Capture the cell that displays the provided text and extract its (X, Y) central coordinate. 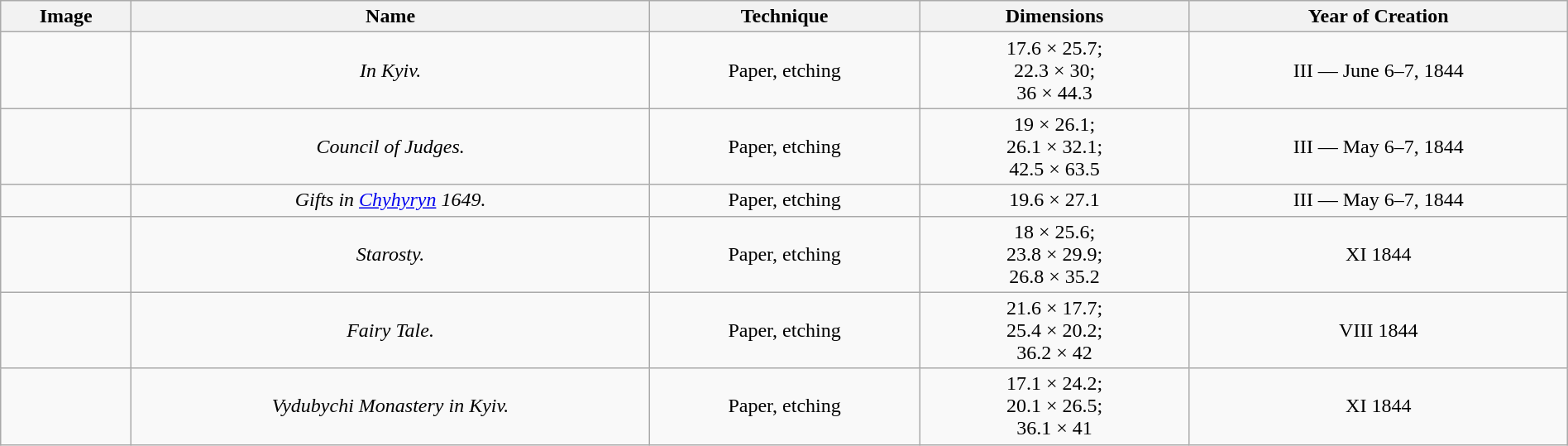
19.6 × 27.1 (1054, 200)
Council of Judges. (390, 146)
Year of Creation (1378, 17)
Image (66, 17)
Gifts in Chyhyryn 1649. (390, 200)
Name (390, 17)
21.6 × 17.7; 25.4 × 20.2; 36.2 × 42 (1054, 330)
VIII 1844 (1378, 330)
17.6 × 25.7; 22.3 × 30;36 × 44.3 (1054, 70)
18 × 25.6; 23.8 × 29.9; 26.8 × 35.2 (1054, 254)
Fairy Tale. (390, 330)
III — June 6–7, 1844 (1378, 70)
19 × 26.1; 26.1 × 32.1;42.5 × 63.5 (1054, 146)
Technique (784, 17)
Starosty. (390, 254)
Dimensions (1054, 17)
17.1 × 24.2; 20.1 × 26.5; 36.1 × 41 (1054, 406)
In Kyiv. (390, 70)
Vydubychi Monastery in Kyiv. (390, 406)
